Find where the given text appears and provide that cell's center as (X, Y) coordinate. 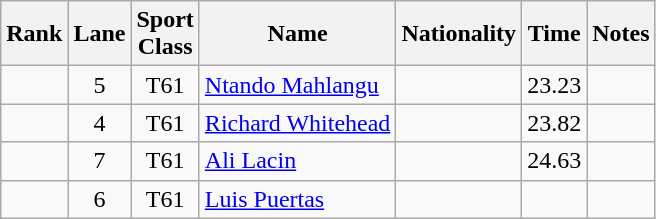
23.23 (554, 85)
Rank (34, 34)
Name (298, 34)
Ntando Mahlangu (298, 85)
Luis Puertas (298, 199)
6 (100, 199)
4 (100, 123)
5 (100, 85)
Lane (100, 34)
Ali Lacin (298, 161)
Nationality (459, 34)
Richard Whitehead (298, 123)
23.82 (554, 123)
24.63 (554, 161)
SportClass (165, 34)
Notes (621, 34)
Time (554, 34)
7 (100, 161)
